Identify which cell holds the provided text, then report its (X, Y) central coordinate. 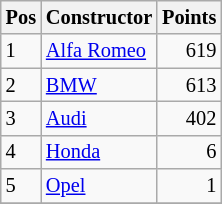
6 (189, 152)
2 (21, 85)
Pos (21, 17)
Opel (99, 186)
5 (21, 186)
Constructor (99, 17)
Points (189, 17)
619 (189, 51)
Audi (99, 118)
Alfa Romeo (99, 51)
4 (21, 152)
402 (189, 118)
3 (21, 118)
613 (189, 85)
Honda (99, 152)
BMW (99, 85)
